Identify which cell holds the provided text, then report its [X, Y] central coordinate. 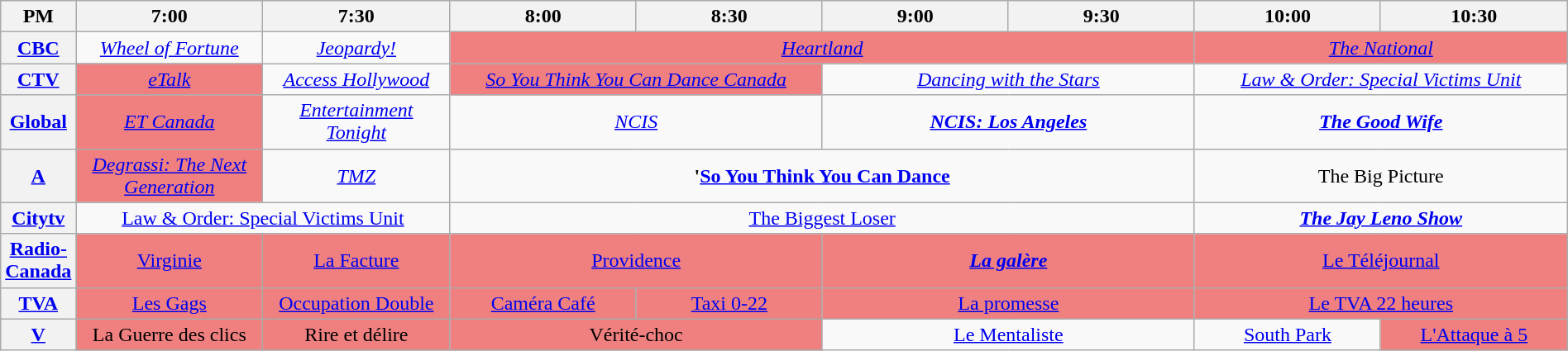
Heartland [822, 48]
CTV [38, 79]
Rire et délire [356, 334]
South Park [1287, 334]
Occupation Double [356, 303]
Virginie [170, 261]
L'Attaque à 5 [1474, 334]
Entertainment Tonight [356, 122]
Citytv [38, 218]
Degrassi: The Next Generation [170, 175]
9:30 [1102, 17]
Radio-Canada [38, 261]
CBC [38, 48]
V [38, 334]
La Facture [356, 261]
Jeopardy! [356, 48]
7:00 [170, 17]
TMZ [356, 175]
The National [1381, 48]
'So You Think You Can Dance [822, 175]
ET Canada [170, 122]
Global [38, 122]
La promesse [1008, 303]
PM [38, 17]
Vérité-choc [636, 334]
Le Téléjournal [1381, 261]
The Biggest Loser [822, 218]
NCIS [636, 122]
7:30 [356, 17]
8:30 [729, 17]
Les Gags [170, 303]
10:00 [1287, 17]
La Guerre des clics [170, 334]
Taxi 0-22 [729, 303]
Le Mentaliste [1008, 334]
9:00 [915, 17]
Le TVA 22 heures [1381, 303]
Wheel of Fortune [170, 48]
The Jay Leno Show [1381, 218]
The Good Wife [1381, 122]
10:30 [1474, 17]
A [38, 175]
NCIS: Los Angeles [1008, 122]
The Big Picture [1381, 175]
La galère [1008, 261]
Providence [636, 261]
Dancing with the Stars [1008, 79]
So You Think You Can Dance Canada [636, 79]
TVA [38, 303]
Caméra Café [543, 303]
Access Hollywood [356, 79]
eTalk [170, 79]
8:00 [543, 17]
